Return the (X, Y) coordinate for the center point of the cell that contains the specified text.  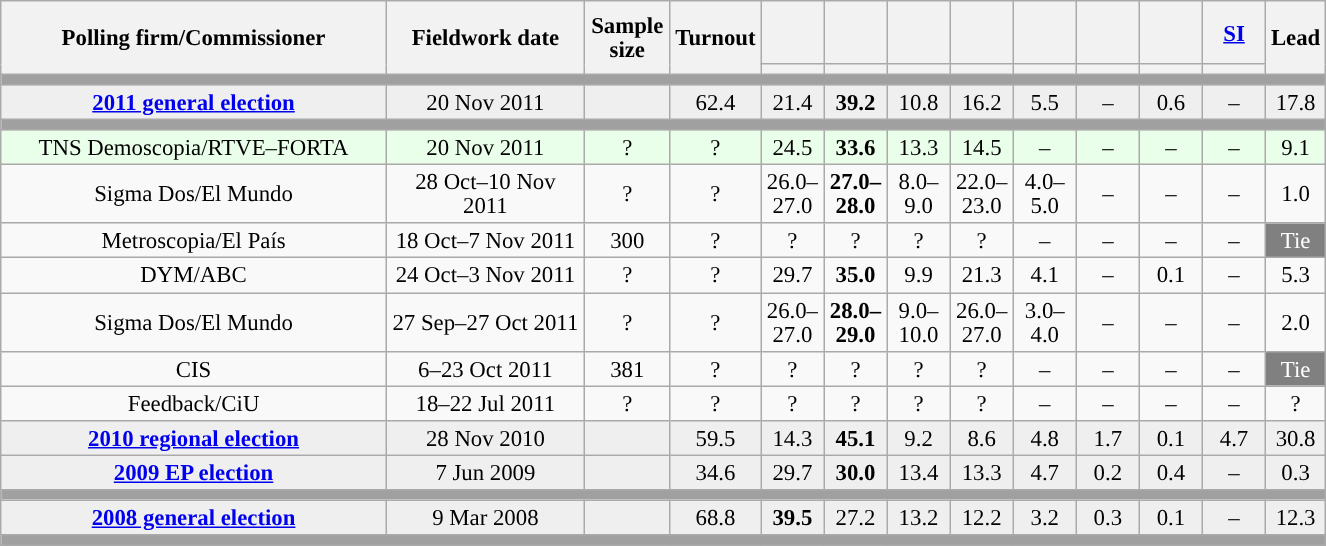
TNS Demoscopia/RTVE–FORTA (194, 148)
13.4 (918, 472)
DYM/ABC (194, 276)
Metroscopia/El País (194, 242)
8.0–9.0 (918, 194)
39.2 (856, 102)
34.6 (716, 472)
21.3 (982, 276)
5.3 (1296, 276)
18–22 Jul 2011 (485, 404)
28.0–29.0 (856, 322)
9.1 (1296, 148)
3.0–4.0 (1044, 322)
2.0 (1296, 322)
45.1 (856, 438)
27.0–28.0 (856, 194)
59.5 (716, 438)
2010 regional election (194, 438)
2009 EP election (194, 472)
10.8 (918, 102)
18 Oct–7 Nov 2011 (485, 242)
300 (627, 242)
12.2 (982, 518)
13.2 (918, 518)
24.5 (792, 148)
Sample size (627, 38)
68.8 (716, 518)
0.2 (1108, 472)
381 (627, 368)
24 Oct–3 Nov 2011 (485, 276)
0.6 (1170, 102)
27 Sep–27 Oct 2011 (485, 322)
9.0–10.0 (918, 322)
0.4 (1170, 472)
16.2 (982, 102)
62.4 (716, 102)
1.0 (1296, 194)
30.0 (856, 472)
2011 general election (194, 102)
35.0 (856, 276)
12.3 (1296, 518)
Fieldwork date (485, 38)
Polling firm/Commissioner (194, 38)
Feedback/CiU (194, 404)
28 Oct–10 Nov 2011 (485, 194)
27.2 (856, 518)
22.0–23.0 (982, 194)
5.5 (1044, 102)
2008 general election (194, 518)
3.2 (1044, 518)
14.3 (792, 438)
9 Mar 2008 (485, 518)
7 Jun 2009 (485, 472)
4.8 (1044, 438)
9.9 (918, 276)
Lead (1296, 38)
Turnout (716, 38)
14.5 (982, 148)
8.6 (982, 438)
30.8 (1296, 438)
4.1 (1044, 276)
6–23 Oct 2011 (485, 368)
9.2 (918, 438)
SI (1234, 32)
17.8 (1296, 102)
CIS (194, 368)
4.0–5.0 (1044, 194)
28 Nov 2010 (485, 438)
21.4 (792, 102)
1.7 (1108, 438)
39.5 (792, 518)
33.6 (856, 148)
